Return the [x, y] coordinate for the center point of the cell that contains the specified text.  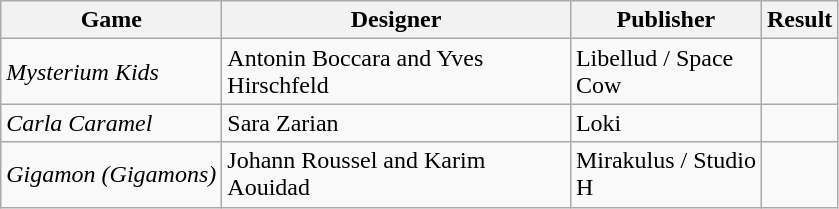
Designer [396, 20]
Sara Zarian [396, 123]
Carla Caramel [112, 123]
Antonin Boccara and Yves Hirschfeld [396, 72]
Libellud / Space Cow [666, 72]
Johann Roussel and Karim Aouidad [396, 174]
Game [112, 20]
Mysterium Kids [112, 72]
Loki [666, 123]
Result [799, 20]
Mirakulus / Studio H [666, 174]
Gigamon (Gigamons) [112, 174]
Publisher [666, 20]
